Output the (x, y) coordinate of the center of the cell containing the given text.  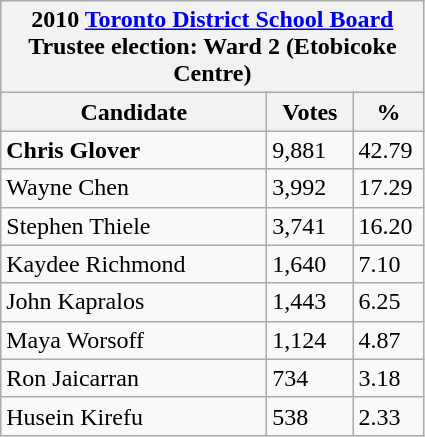
16.20 (388, 226)
9,881 (310, 150)
42.79 (388, 150)
3,741 (310, 226)
Chris Glover (134, 150)
1,640 (310, 264)
Husein Kirefu (134, 416)
3.18 (388, 378)
6.25 (388, 302)
Candidate (134, 112)
2010 Toronto District School Board Trustee election: Ward 2 (Etobicoke Centre) (212, 47)
John Kapralos (134, 302)
734 (310, 378)
% (388, 112)
17.29 (388, 188)
3,992 (310, 188)
Maya Worsoff (134, 340)
Stephen Thiele (134, 226)
Kaydee Richmond (134, 264)
Wayne Chen (134, 188)
1,124 (310, 340)
7.10 (388, 264)
1,443 (310, 302)
538 (310, 416)
Ron Jaicarran (134, 378)
2.33 (388, 416)
Votes (310, 112)
4.87 (388, 340)
